Pinpoint the cell where the given text exists, returning its [x, y] midpoint coordinate. 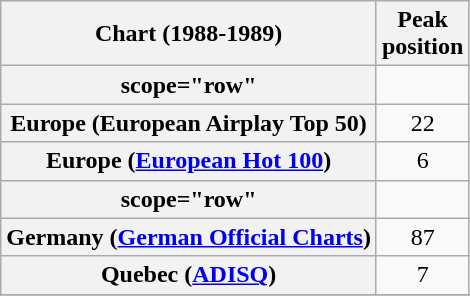
Europe (European Airplay Top 50) [189, 123]
6 [422, 161]
Europe (European Hot 100) [189, 161]
Chart (1988-1989) [189, 34]
Peakposition [422, 34]
Quebec (ADISQ) [189, 275]
87 [422, 237]
22 [422, 123]
7 [422, 275]
Germany (German Official Charts) [189, 237]
